Provide the (x, y) coordinate of the cell's center where the given text is located.  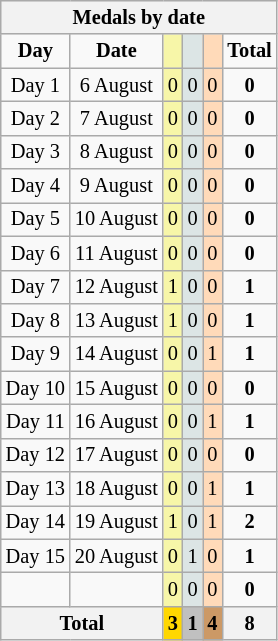
11 August (116, 253)
8 (249, 623)
Day 1 (36, 85)
19 August (116, 522)
14 August (116, 354)
Day 9 (36, 354)
Day 10 (36, 388)
3 (173, 623)
2 (249, 522)
15 August (116, 388)
Day 12 (36, 455)
Day 4 (36, 186)
Day 13 (36, 489)
Date (116, 51)
10 August (116, 219)
20 August (116, 556)
Day (36, 51)
16 August (116, 421)
7 August (116, 118)
8 August (116, 152)
6 August (116, 85)
Day 6 (36, 253)
Day 11 (36, 421)
Day 3 (36, 152)
Day 14 (36, 522)
18 August (116, 489)
4 (213, 623)
12 August (116, 287)
Medals by date (139, 17)
Day 8 (36, 320)
Day 5 (36, 219)
Day 15 (36, 556)
17 August (116, 455)
13 August (116, 320)
Day 2 (36, 118)
9 August (116, 186)
Day 7 (36, 287)
